Output the (x, y) coordinate of the center of the cell containing the given text.  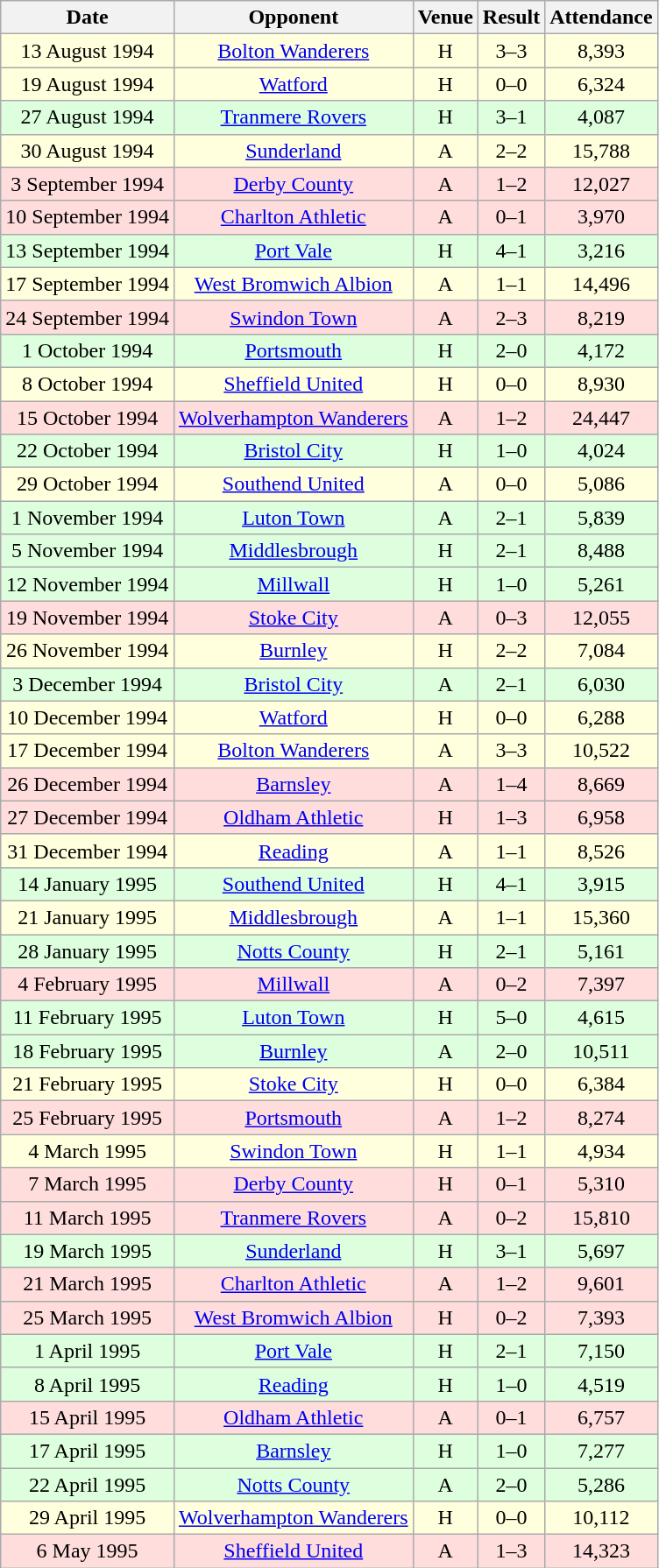
5 November 1994 (88, 551)
3 September 1994 (88, 184)
1 April 1995 (88, 1351)
17 December 1994 (88, 751)
6 May 1995 (88, 1551)
3 December 1994 (88, 684)
8,274 (601, 1118)
7,393 (601, 1317)
14,496 (601, 284)
5,310 (601, 1184)
28 January 1995 (88, 950)
2–3 (511, 317)
1 October 1994 (88, 350)
11 February 1995 (88, 1018)
22 October 1994 (88, 451)
4,024 (601, 451)
13 August 1994 (88, 51)
4 March 1995 (88, 1151)
6,958 (601, 817)
3,970 (601, 217)
30 August 1994 (88, 151)
4,934 (601, 1151)
21 March 1995 (88, 1284)
31 December 1994 (88, 851)
5,286 (601, 1485)
8,219 (601, 317)
12 November 1994 (88, 584)
7,277 (601, 1451)
10 December 1994 (88, 717)
19 August 1994 (88, 84)
8,488 (601, 551)
6,030 (601, 684)
5–0 (511, 1018)
25 February 1995 (88, 1118)
4,519 (601, 1384)
4,087 (601, 117)
5,086 (601, 484)
29 October 1994 (88, 484)
12,055 (601, 618)
5,261 (601, 584)
10,522 (601, 751)
8,669 (601, 784)
25 March 1995 (88, 1317)
19 November 1994 (88, 618)
11 March 1995 (88, 1218)
7 March 1995 (88, 1184)
18 February 1995 (88, 1051)
4,172 (601, 350)
24,447 (601, 418)
4,615 (601, 1018)
1–4 (511, 784)
13 September 1994 (88, 251)
5,161 (601, 950)
15 October 1994 (88, 418)
1 November 1994 (88, 518)
15,788 (601, 151)
14 January 1995 (88, 884)
19 March 1995 (88, 1251)
10 September 1994 (88, 217)
0–3 (511, 618)
21 February 1995 (88, 1084)
17 September 1994 (88, 284)
Attendance (601, 18)
14,323 (601, 1551)
8,393 (601, 51)
27 August 1994 (88, 117)
24 September 1994 (88, 317)
6,757 (601, 1417)
27 December 1994 (88, 817)
8 April 1995 (88, 1384)
6,324 (601, 84)
Result (511, 18)
6,384 (601, 1084)
8,526 (601, 851)
26 December 1994 (88, 784)
9,601 (601, 1284)
10,112 (601, 1518)
6,288 (601, 717)
8,930 (601, 384)
15,360 (601, 917)
15,810 (601, 1218)
21 January 1995 (88, 917)
Venue (445, 18)
4 February 1995 (88, 985)
3,216 (601, 251)
7,150 (601, 1351)
Date (88, 18)
Opponent (293, 18)
15 April 1995 (88, 1417)
10,511 (601, 1051)
7,084 (601, 651)
8 October 1994 (88, 384)
7,397 (601, 985)
5,839 (601, 518)
26 November 1994 (88, 651)
5,697 (601, 1251)
29 April 1995 (88, 1518)
12,027 (601, 184)
22 April 1995 (88, 1485)
17 April 1995 (88, 1451)
3,915 (601, 884)
